Find where the given text appears and provide that cell's center as [X, Y] coordinate. 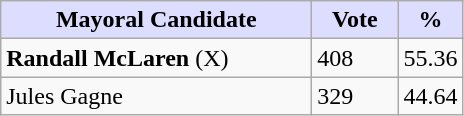
329 [355, 96]
55.36 [430, 58]
Jules Gagne [156, 96]
Vote [355, 20]
% [430, 20]
408 [355, 58]
44.64 [430, 96]
Mayoral Candidate [156, 20]
Randall McLaren (X) [156, 58]
